Determine the (x, y) coordinate at the center of the cell enclosing the given text.  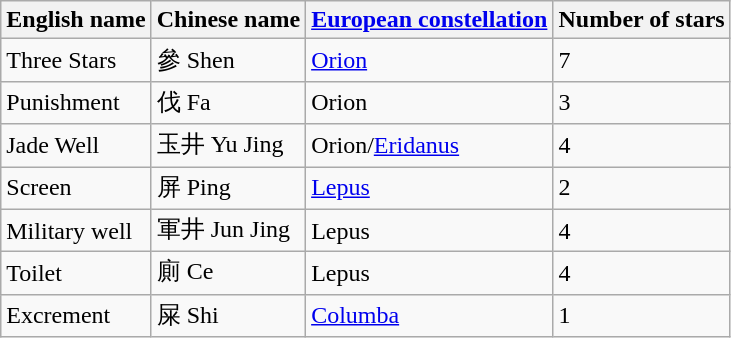
伐 Fa (228, 102)
7 (642, 60)
玉井 Yu Jing (228, 146)
屎 Shi (228, 316)
2 (642, 188)
European constellation (430, 20)
Number of stars (642, 20)
軍井 Jun Jing (228, 230)
Screen (76, 188)
1 (642, 316)
Columba (430, 316)
Chinese name (228, 20)
屏 Ping (228, 188)
3 (642, 102)
Excrement (76, 316)
Punishment (76, 102)
Toilet (76, 274)
Jade Well (76, 146)
Orion/Eridanus (430, 146)
English name (76, 20)
參 Shen (228, 60)
廁 Ce (228, 274)
Military well (76, 230)
Three Stars (76, 60)
